Capture the cell that displays the provided text and extract its [x, y] central coordinate. 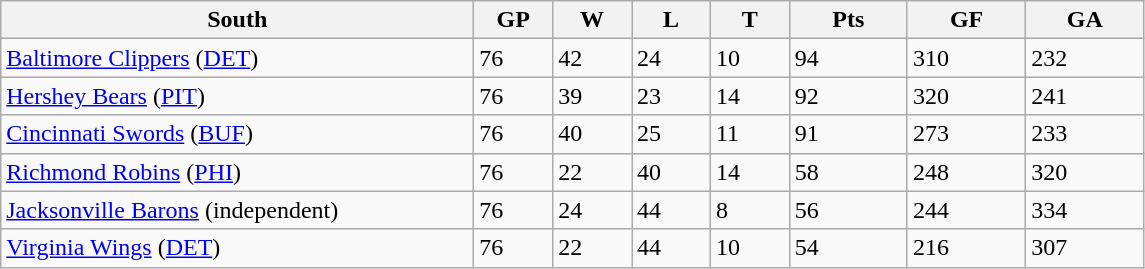
58 [848, 172]
Richmond Robins (PHI) [238, 172]
232 [1085, 58]
8 [750, 210]
233 [1085, 134]
GA [1085, 20]
310 [966, 58]
307 [1085, 248]
Hershey Bears (PIT) [238, 96]
56 [848, 210]
T [750, 20]
241 [1085, 96]
11 [750, 134]
25 [672, 134]
Baltimore Clippers (DET) [238, 58]
248 [966, 172]
334 [1085, 210]
Cincinnati Swords (BUF) [238, 134]
273 [966, 134]
Virginia Wings (DET) [238, 248]
South [238, 20]
92 [848, 96]
GP [514, 20]
94 [848, 58]
W [592, 20]
GF [966, 20]
Pts [848, 20]
244 [966, 210]
39 [592, 96]
23 [672, 96]
42 [592, 58]
91 [848, 134]
216 [966, 248]
54 [848, 248]
L [672, 20]
Jacksonville Barons (independent) [238, 210]
